Identify which cell holds the provided text, then report its (X, Y) central coordinate. 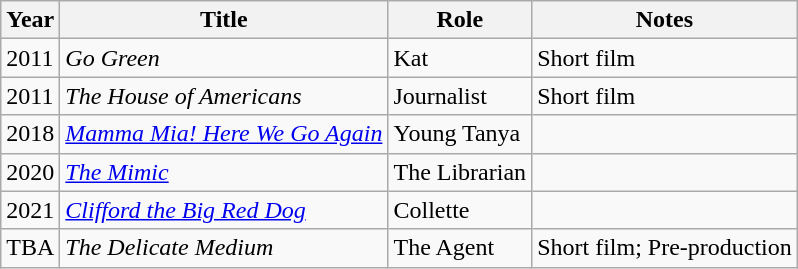
2020 (30, 172)
2018 (30, 134)
Role (460, 20)
The Delicate Medium (224, 248)
Notes (665, 20)
Go Green (224, 58)
Young Tanya (460, 134)
Kat (460, 58)
Title (224, 20)
Clifford the Big Red Dog (224, 210)
Short film; Pre-production (665, 248)
The Agent (460, 248)
The Librarian (460, 172)
2021 (30, 210)
Collette (460, 210)
Year (30, 20)
TBA (30, 248)
Mamma Mia! Here We Go Again (224, 134)
The House of Americans (224, 96)
The Mimic (224, 172)
Journalist (460, 96)
